Capture the cell that displays the provided text and extract its (X, Y) central coordinate. 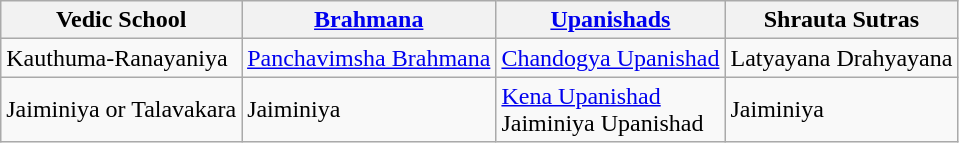
Jaiminiya or Talavakara (122, 110)
Kena UpanishadJaiminiya Upanishad (610, 110)
Chandogya Upanishad (610, 58)
Latyayana Drahyayana (842, 58)
Brahmana (369, 20)
Panchavimsha Brahmana (369, 58)
Shrauta Sutras (842, 20)
Vedic School (122, 20)
Upanishads (610, 20)
Kauthuma-Ranayaniya (122, 58)
